From the cell containing the given text, extract its center point as [x, y] coordinate. 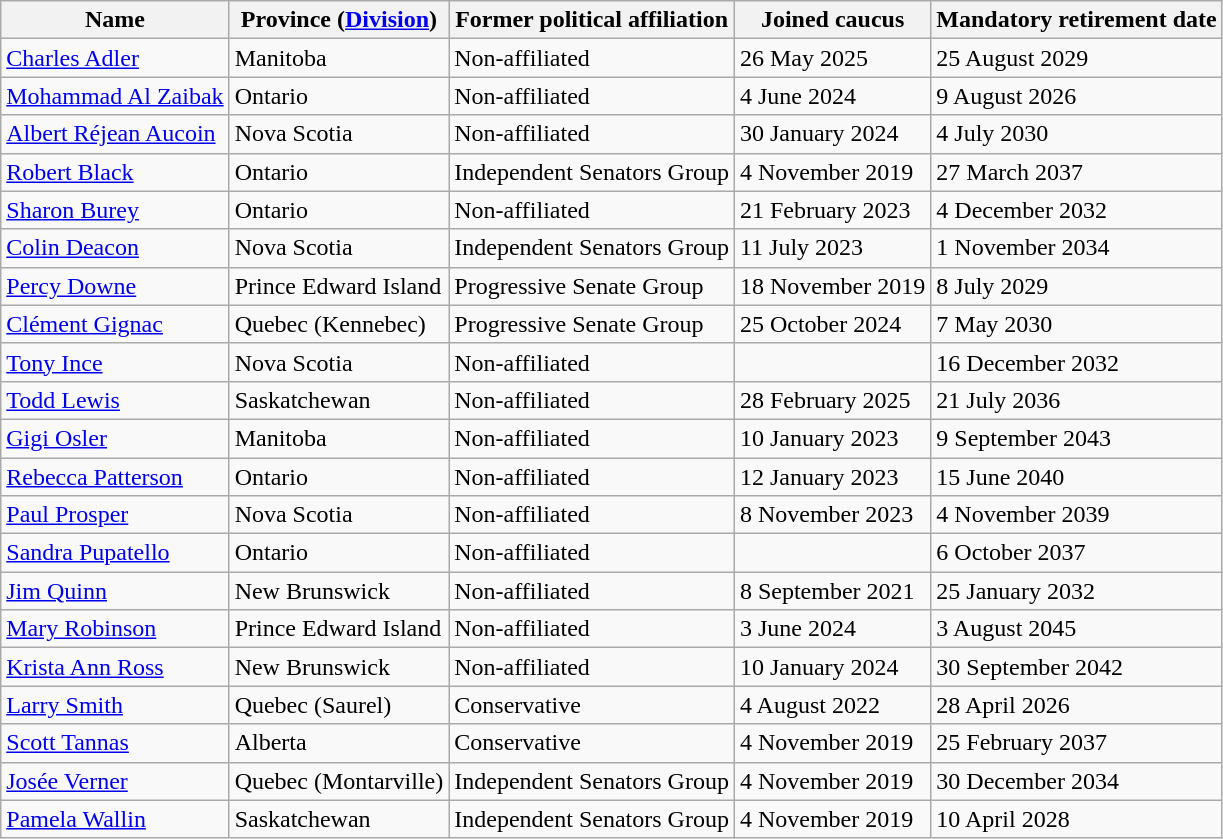
Tony Ince [115, 362]
4 June 2024 [832, 96]
Quebec (Montarville) [339, 781]
Mohammad Al Zaibak [115, 96]
8 November 2023 [832, 515]
30 December 2034 [1076, 781]
Mary Robinson [115, 629]
4 July 2030 [1076, 134]
Colin Deacon [115, 248]
1 November 2034 [1076, 248]
28 February 2025 [832, 400]
25 February 2037 [1076, 743]
8 September 2021 [832, 591]
Robert Black [115, 172]
18 November 2019 [832, 286]
Albert Réjean Aucoin [115, 134]
8 July 2029 [1076, 286]
9 August 2026 [1076, 96]
21 July 2036 [1076, 400]
30 January 2024 [832, 134]
27 March 2037 [1076, 172]
Clément Gignac [115, 324]
25 August 2029 [1076, 58]
Former political affiliation [592, 20]
9 September 2043 [1076, 438]
25 January 2032 [1076, 591]
25 October 2024 [832, 324]
Charles Adler [115, 58]
30 September 2042 [1076, 667]
Scott Tannas [115, 743]
Larry Smith [115, 705]
Paul Prosper [115, 515]
Quebec (Kennebec) [339, 324]
Alberta [339, 743]
Josée Verner [115, 781]
3 June 2024 [832, 629]
7 May 2030 [1076, 324]
10 January 2023 [832, 438]
28 April 2026 [1076, 705]
Name [115, 20]
21 February 2023 [832, 210]
Mandatory retirement date [1076, 20]
12 January 2023 [832, 477]
Pamela Wallin [115, 819]
11 July 2023 [832, 248]
4 December 2032 [1076, 210]
4 November 2039 [1076, 515]
Percy Downe [115, 286]
3 August 2045 [1076, 629]
Province (Division) [339, 20]
Rebecca Patterson [115, 477]
Sandra Pupatello [115, 553]
26 May 2025 [832, 58]
Joined caucus [832, 20]
15 June 2040 [1076, 477]
Jim Quinn [115, 591]
Sharon Burey [115, 210]
10 April 2028 [1076, 819]
Gigi Osler [115, 438]
10 January 2024 [832, 667]
Quebec (Saurel) [339, 705]
4 August 2022 [832, 705]
Krista Ann Ross [115, 667]
Todd Lewis [115, 400]
16 December 2032 [1076, 362]
6 October 2037 [1076, 553]
